Scan for the cell matching the given text and deliver its [X, Y] coordinate at center. 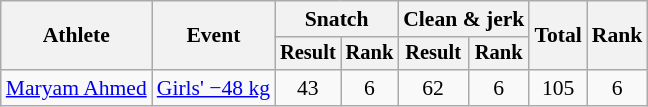
Maryam Ahmed [76, 88]
105 [558, 88]
Athlete [76, 36]
Total [558, 36]
Event [214, 36]
Clean & jerk [464, 19]
43 [308, 88]
62 [433, 88]
Snatch [336, 19]
Girls' −48 kg [214, 88]
